Find where the given text appears and provide that cell's center as (X, Y) coordinate. 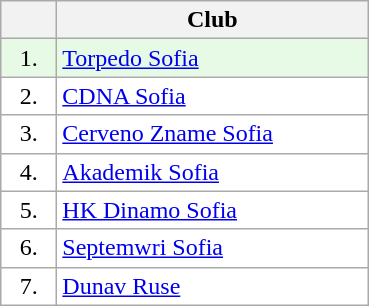
Club (212, 20)
Akademik Sofia (212, 172)
4. (29, 172)
3. (29, 134)
5. (29, 210)
Septemwri Sofia (212, 248)
Dunav Ruse (212, 286)
1. (29, 58)
2. (29, 96)
Cerveno Zname Sofia (212, 134)
HK Dinamo Sofia (212, 210)
7. (29, 286)
6. (29, 248)
Torpedo Sofia (212, 58)
CDNA Sofia (212, 96)
